Pinpoint the cell where the given text exists, returning its [X, Y] midpoint coordinate. 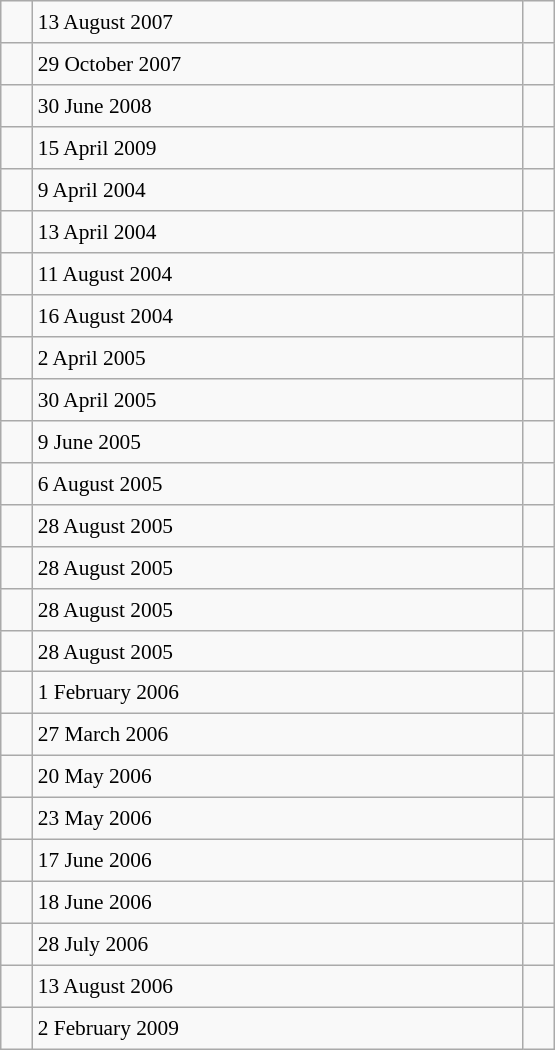
9 April 2004 [278, 190]
2 April 2005 [278, 358]
27 March 2006 [278, 735]
13 April 2004 [278, 232]
29 October 2007 [278, 64]
13 August 2006 [278, 986]
11 August 2004 [278, 274]
1 February 2006 [278, 693]
16 August 2004 [278, 316]
13 August 2007 [278, 22]
20 May 2006 [278, 777]
6 August 2005 [278, 483]
30 April 2005 [278, 399]
2 February 2009 [278, 1028]
28 July 2006 [278, 945]
30 June 2008 [278, 106]
23 May 2006 [278, 819]
9 June 2005 [278, 441]
17 June 2006 [278, 861]
18 June 2006 [278, 903]
15 April 2009 [278, 148]
